Pinpoint the cell where the given text exists, returning its (X, Y) midpoint coordinate. 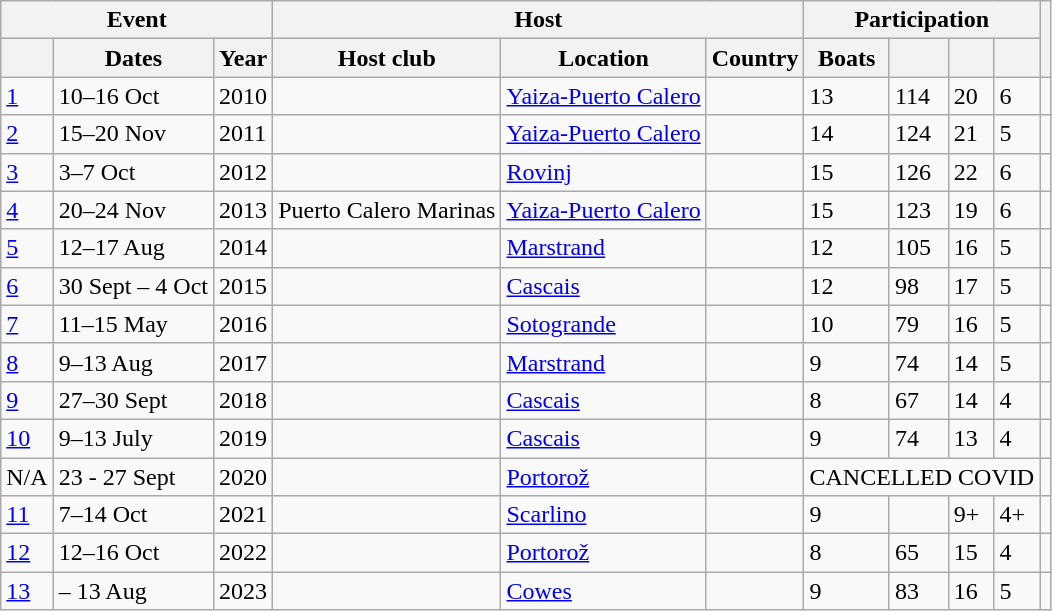
Cowes (604, 591)
1 (27, 96)
12–16 Oct (133, 553)
98 (918, 286)
Country (755, 58)
67 (918, 400)
27–30 Sept (133, 400)
124 (918, 134)
105 (918, 248)
Dates (133, 58)
CANCELLED COVID (922, 477)
2018 (244, 400)
10–16 Oct (133, 96)
Participation (922, 20)
23 - 27 Sept (133, 477)
9–13 July (133, 438)
15–20 Nov (133, 134)
17 (971, 286)
9+ (971, 515)
7 (27, 324)
65 (918, 553)
7–14 Oct (133, 515)
11 (27, 515)
2020 (244, 477)
79 (918, 324)
11–15 May (133, 324)
2022 (244, 553)
2010 (244, 96)
2021 (244, 515)
Boats (846, 58)
– 13 Aug (133, 591)
Scarlino (604, 515)
21 (971, 134)
19 (971, 210)
2017 (244, 362)
20–24 Nov (133, 210)
83 (918, 591)
30 Sept – 4 Oct (133, 286)
Host (538, 20)
Location (604, 58)
2013 (244, 210)
4+ (1017, 515)
2015 (244, 286)
22 (971, 172)
126 (918, 172)
123 (918, 210)
12–17 Aug (133, 248)
2023 (244, 591)
2016 (244, 324)
2 (27, 134)
2014 (244, 248)
Year (244, 58)
Sotogrande (604, 324)
Host club (387, 58)
9–13 Aug (133, 362)
3–7 Oct (133, 172)
Puerto Calero Marinas (387, 210)
3 (27, 172)
2019 (244, 438)
Event (137, 20)
N/A (27, 477)
20 (971, 96)
114 (918, 96)
Rovinj (604, 172)
2012 (244, 172)
2011 (244, 134)
